Output the (X, Y) coordinate of the center of the cell containing the given text.  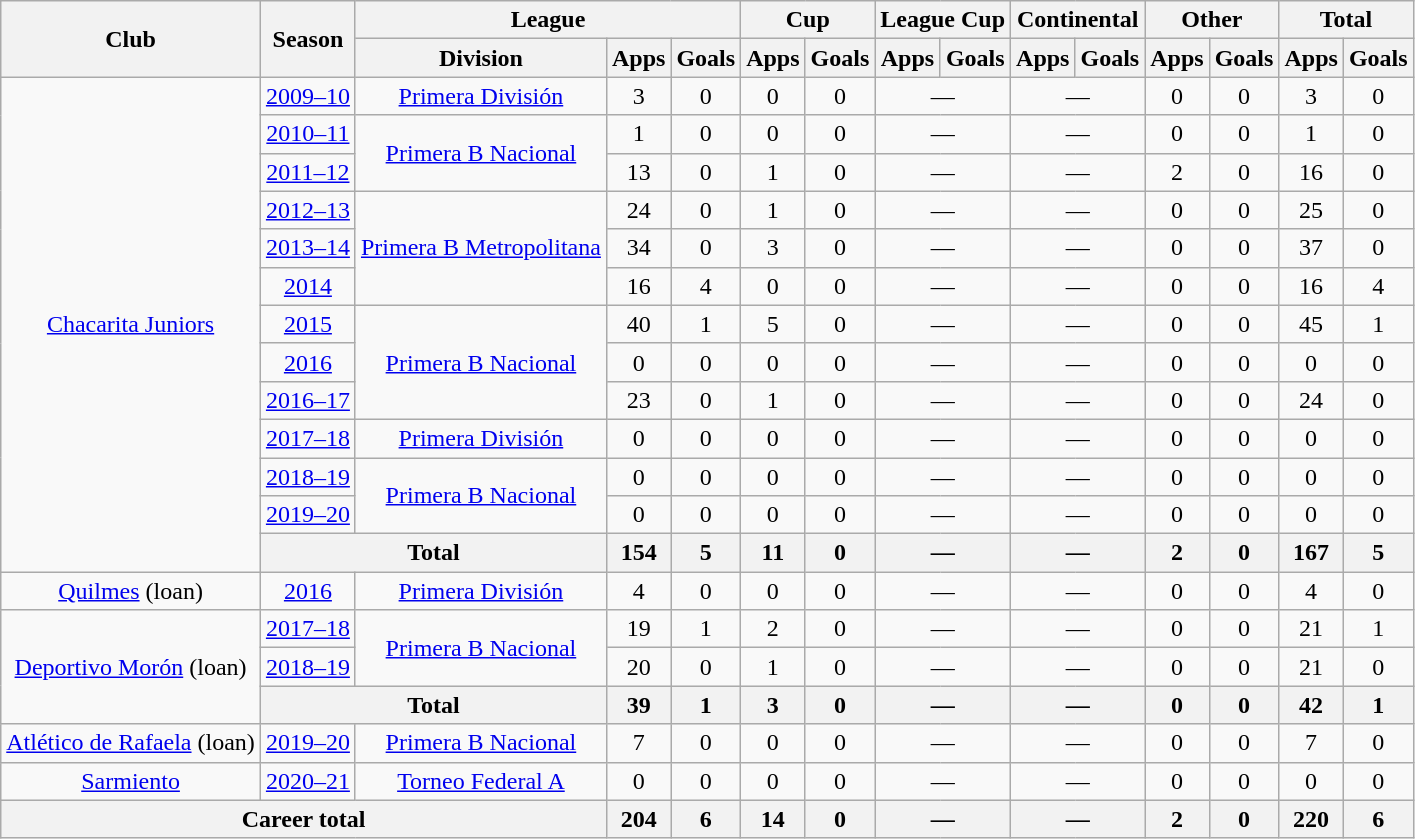
Sarmiento (131, 781)
19 (638, 629)
2012–13 (308, 210)
14 (773, 819)
25 (1311, 210)
154 (638, 553)
Other (1212, 20)
Quilmes (loan) (131, 591)
Torneo Federal A (480, 781)
39 (638, 705)
Career total (304, 819)
23 (638, 400)
Club (131, 39)
11 (773, 553)
2011–12 (308, 172)
League Cup (943, 20)
2010–11 (308, 134)
2020–21 (308, 781)
40 (638, 324)
Chacarita Juniors (131, 324)
Division (480, 58)
34 (638, 248)
2015 (308, 324)
2009–10 (308, 96)
Season (308, 39)
Continental (1078, 20)
13 (638, 172)
Atlético de Rafaela (loan) (131, 743)
37 (1311, 248)
League (548, 20)
Cup (808, 20)
2014 (308, 286)
220 (1311, 819)
Primera B Metropolitana (480, 248)
2013–14 (308, 248)
Deportivo Morón (loan) (131, 667)
204 (638, 819)
42 (1311, 705)
2016–17 (308, 400)
20 (638, 667)
45 (1311, 324)
167 (1311, 553)
